Find where the given text appears and provide that cell's center as [X, Y] coordinate. 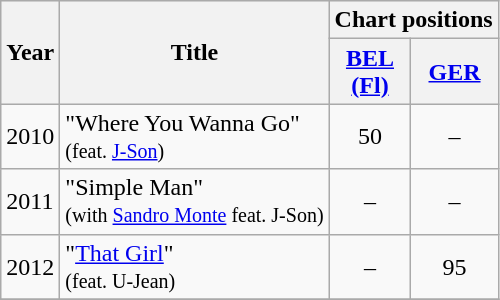
"Where You Wanna Go" (feat. J-Son) [194, 136]
GER [454, 72]
2011 [30, 202]
Chart positions [414, 20]
BEL(Fl) [370, 72]
"That Girl" (feat. U-Jean) [194, 266]
50 [370, 136]
Title [194, 52]
2010 [30, 136]
"Simple Man" (with Sandro Monte feat. J-Son) [194, 202]
2012 [30, 266]
95 [454, 266]
Year [30, 52]
